Scan for the cell matching the given text and deliver its [X, Y] coordinate at center. 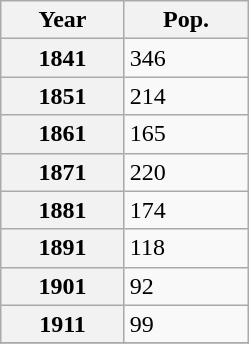
1851 [63, 96]
1861 [63, 134]
214 [186, 96]
165 [186, 134]
1901 [63, 286]
346 [186, 58]
118 [186, 248]
1891 [63, 248]
174 [186, 210]
1871 [63, 172]
99 [186, 324]
1841 [63, 58]
Year [63, 20]
Pop. [186, 20]
1881 [63, 210]
220 [186, 172]
92 [186, 286]
1911 [63, 324]
